Find where the given text appears and provide that cell's center as (x, y) coordinate. 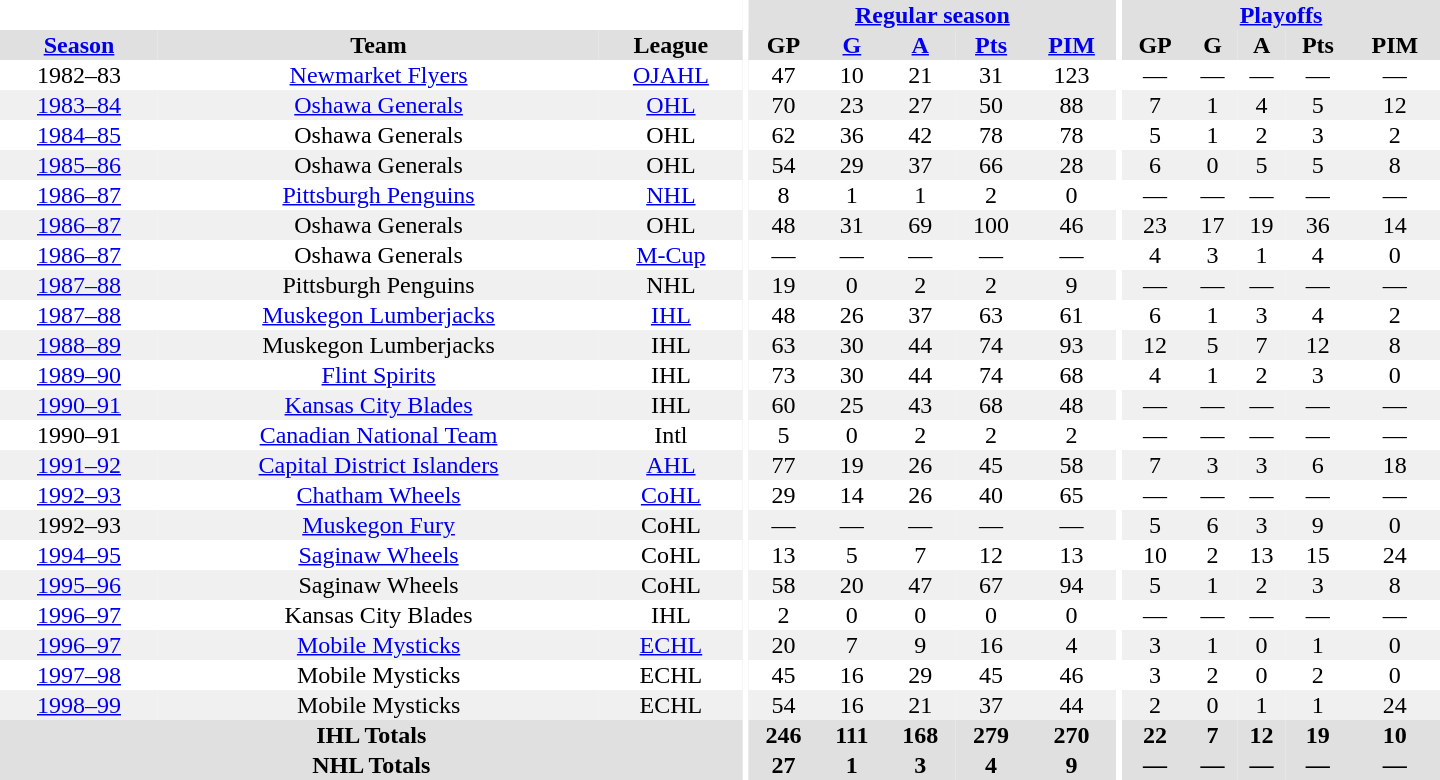
1984–85 (79, 135)
42 (920, 135)
73 (784, 375)
League (670, 45)
18 (1395, 465)
279 (992, 735)
22 (1155, 735)
AHL (670, 465)
77 (784, 465)
Regular season (932, 15)
67 (992, 585)
M-Cup (670, 255)
1994–95 (79, 555)
1982–83 (79, 75)
40 (992, 495)
69 (920, 225)
270 (1071, 735)
28 (1071, 165)
Season (79, 45)
Chatham Wheels (378, 495)
17 (1212, 225)
NHL Totals (372, 765)
62 (784, 135)
60 (784, 405)
OJAHL (670, 75)
88 (1071, 105)
246 (784, 735)
25 (852, 405)
Newmarket Flyers (378, 75)
70 (784, 105)
Flint Spirits (378, 375)
61 (1071, 315)
Playoffs (1281, 15)
1997–98 (79, 675)
93 (1071, 345)
1988–89 (79, 345)
Muskegon Fury (378, 525)
168 (920, 735)
94 (1071, 585)
1985–86 (79, 165)
Capital District Islanders (378, 465)
15 (1318, 555)
1998–99 (79, 705)
66 (992, 165)
Team (378, 45)
1983–84 (79, 105)
Canadian National Team (378, 435)
1995–96 (79, 585)
43 (920, 405)
111 (852, 735)
1989–90 (79, 375)
65 (1071, 495)
100 (992, 225)
123 (1071, 75)
IHL Totals (372, 735)
1991–92 (79, 465)
50 (992, 105)
Intl (670, 435)
